Scan for the cell matching the given text and deliver its (x, y) coordinate at center. 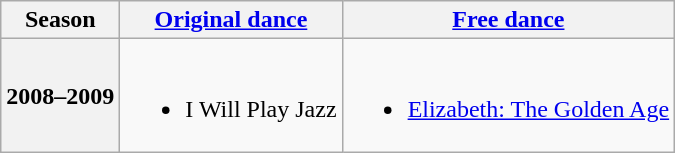
2008–2009 (60, 96)
Season (60, 20)
Elizabeth: The Golden Age (508, 96)
I Will Play Jazz (231, 96)
Original dance (231, 20)
Free dance (508, 20)
